Detect which cell encompasses the target text, then output its [X, Y] center coordinate. 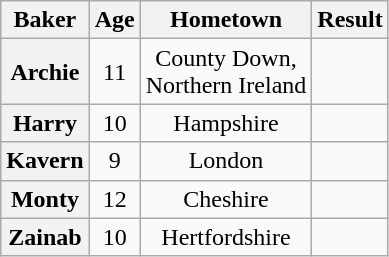
Hertfordshire [226, 237]
Cheshire [226, 199]
Hometown [226, 20]
Hampshire [226, 123]
Kavern [45, 161]
9 [114, 161]
Monty [45, 199]
County Down,Northern Ireland [226, 72]
Zainab [45, 237]
12 [114, 199]
London [226, 161]
Harry [45, 123]
Baker [45, 20]
Result [350, 20]
Archie [45, 72]
11 [114, 72]
Age [114, 20]
